Return the (x, y) coordinate for the center point of the cell that contains the specified text.  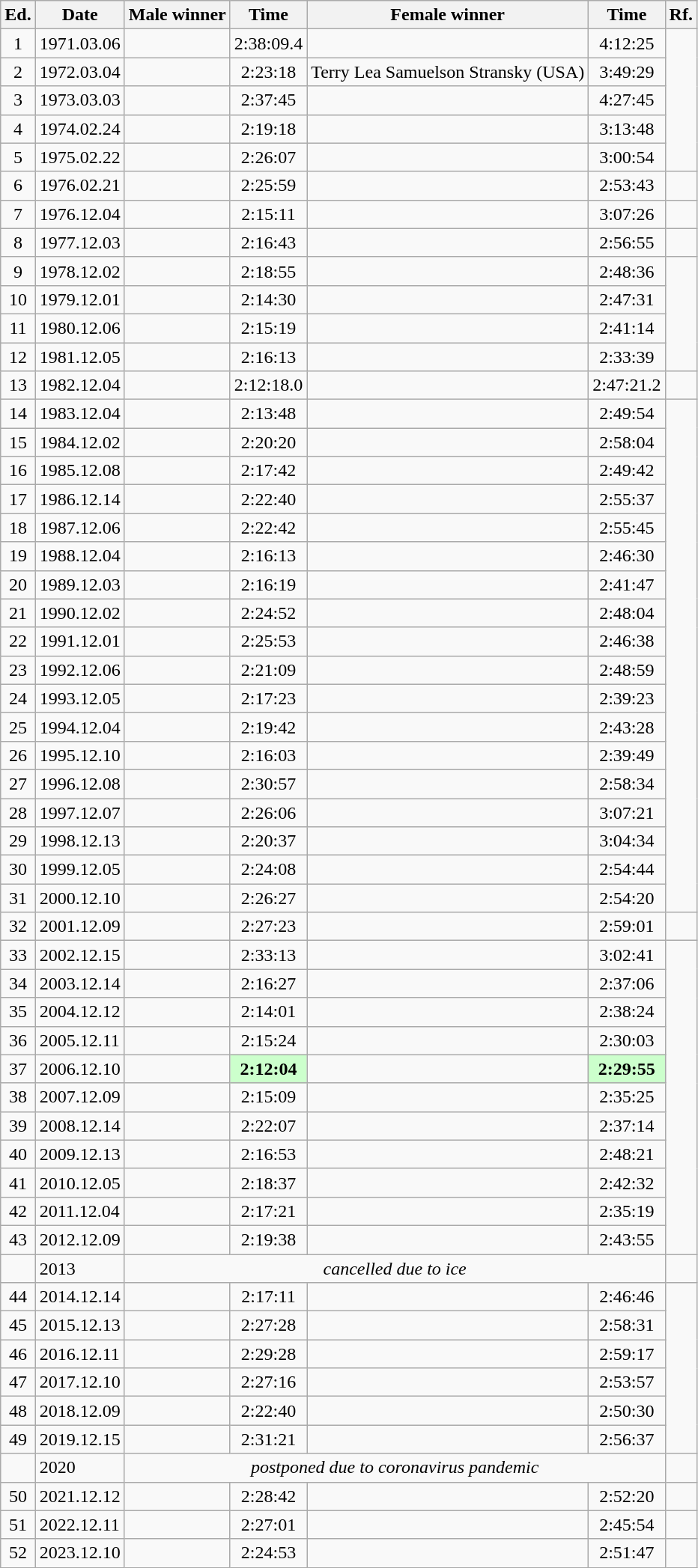
2:33:39 (627, 357)
1996.12.08 (79, 784)
2:29:28 (268, 1354)
2:33:13 (268, 955)
1985.12.08 (79, 471)
1976.12.04 (79, 214)
2:15:09 (268, 1097)
2:37:06 (627, 983)
Male winner (177, 15)
2:43:55 (627, 1239)
2:55:45 (627, 528)
30 (18, 870)
2:18:37 (268, 1183)
2:20:37 (268, 841)
3:13:48 (627, 129)
2:56:55 (627, 242)
1991.12.01 (79, 641)
8 (18, 242)
9 (18, 271)
3:49:29 (627, 72)
2:42:32 (627, 1183)
2:46:30 (627, 556)
12 (18, 357)
13 (18, 385)
1975.02.22 (79, 157)
2016.12.11 (79, 1354)
1992.12.06 (79, 670)
45 (18, 1326)
2004.12.12 (79, 1012)
2:19:42 (268, 727)
4:12:25 (627, 43)
51 (18, 1525)
2:35:19 (627, 1211)
2:53:43 (627, 186)
1983.12.04 (79, 414)
2:54:44 (627, 870)
3:00:54 (627, 157)
1997.12.07 (79, 812)
2006.12.10 (79, 1069)
16 (18, 471)
40 (18, 1154)
1974.02.24 (79, 129)
2:31:21 (268, 1439)
2:26:07 (268, 157)
1977.12.03 (79, 242)
46 (18, 1354)
2:27:23 (268, 927)
1987.12.06 (79, 528)
2:41:47 (627, 585)
2:48:59 (627, 670)
2:26:06 (268, 812)
2:25:53 (268, 641)
25 (18, 727)
2:22:07 (268, 1126)
18 (18, 528)
35 (18, 1012)
2012.12.09 (79, 1239)
3:07:21 (627, 812)
6 (18, 186)
10 (18, 299)
2:24:53 (268, 1553)
Terry Lea Samuelson Stransky (USA) (448, 72)
22 (18, 641)
39 (18, 1126)
2:47:21.2 (627, 385)
3 (18, 100)
47 (18, 1382)
2:58:04 (627, 442)
32 (18, 927)
2:29:55 (627, 1069)
19 (18, 556)
2:16:53 (268, 1154)
2:54:20 (627, 898)
2:53:57 (627, 1382)
3:07:26 (627, 214)
1993.12.05 (79, 698)
33 (18, 955)
2:38:09.4 (268, 43)
36 (18, 1040)
52 (18, 1553)
37 (18, 1069)
2:20:20 (268, 442)
44 (18, 1297)
2002.12.15 (79, 955)
3:04:34 (627, 841)
1994.12.04 (79, 727)
2:15:19 (268, 328)
2:58:34 (627, 784)
29 (18, 841)
3:02:41 (627, 955)
2013 (79, 1269)
26 (18, 755)
2:27:28 (268, 1326)
14 (18, 414)
2:39:23 (627, 698)
2:48:21 (627, 1154)
5 (18, 157)
11 (18, 328)
2:23:18 (268, 72)
2014.12.14 (79, 1297)
2:48:36 (627, 271)
2:39:49 (627, 755)
43 (18, 1239)
2:26:27 (268, 898)
24 (18, 698)
Rf. (681, 15)
20 (18, 585)
48 (18, 1411)
31 (18, 898)
1995.12.10 (79, 755)
2:21:09 (268, 670)
2001.12.09 (79, 927)
2023.12.10 (79, 1553)
2:24:52 (268, 613)
2:51:47 (627, 1553)
2:15:24 (268, 1040)
2:27:01 (268, 1525)
2:48:04 (627, 613)
2:18:55 (268, 271)
1971.03.06 (79, 43)
21 (18, 613)
7 (18, 214)
2010.12.05 (79, 1183)
2:46:46 (627, 1297)
2:14:30 (268, 299)
2:47:31 (627, 299)
2:45:54 (627, 1525)
2:13:48 (268, 414)
2:27:16 (268, 1382)
2:49:54 (627, 414)
17 (18, 499)
41 (18, 1183)
2:25:59 (268, 186)
2:38:24 (627, 1012)
Date (79, 15)
2007.12.09 (79, 1097)
2:12:04 (268, 1069)
4:27:45 (627, 100)
2:55:37 (627, 499)
2000.12.10 (79, 898)
2:22:42 (268, 528)
1984.12.02 (79, 442)
1998.12.13 (79, 841)
2:19:18 (268, 129)
2:19:38 (268, 1239)
2 (18, 72)
2:59:01 (627, 927)
2017.12.10 (79, 1382)
2:17:42 (268, 471)
2019.12.15 (79, 1439)
1980.12.06 (79, 328)
1999.12.05 (79, 870)
23 (18, 670)
50 (18, 1496)
Ed. (18, 15)
2022.12.11 (79, 1525)
1976.02.21 (79, 186)
2:43:28 (627, 727)
1972.03.04 (79, 72)
1982.12.04 (79, 385)
1 (18, 43)
2021.12.12 (79, 1496)
2:15:11 (268, 214)
2:41:14 (627, 328)
postponed due to coronavirus pandemic (395, 1468)
2015.12.13 (79, 1326)
1988.12.04 (79, 556)
2:17:23 (268, 698)
15 (18, 442)
2:12:18.0 (268, 385)
2:37:45 (268, 100)
2:52:20 (627, 1496)
1973.03.03 (79, 100)
2:17:21 (268, 1211)
2009.12.13 (79, 1154)
2:17:11 (268, 1297)
2:46:38 (627, 641)
2003.12.14 (79, 983)
2005.12.11 (79, 1040)
4 (18, 129)
1981.12.05 (79, 357)
2:58:31 (627, 1326)
2020 (79, 1468)
2:50:30 (627, 1411)
34 (18, 983)
2:30:57 (268, 784)
2:59:17 (627, 1354)
2:49:42 (627, 471)
42 (18, 1211)
2008.12.14 (79, 1126)
49 (18, 1439)
1979.12.01 (79, 299)
2:14:01 (268, 1012)
cancelled due to ice (395, 1269)
2:37:14 (627, 1126)
1978.12.02 (79, 271)
Female winner (448, 15)
2:16:43 (268, 242)
2:24:08 (268, 870)
2:16:19 (268, 585)
2:35:25 (627, 1097)
2:28:42 (268, 1496)
2:56:37 (627, 1439)
2:16:03 (268, 755)
1989.12.03 (79, 585)
27 (18, 784)
38 (18, 1097)
2:16:27 (268, 983)
2018.12.09 (79, 1411)
2011.12.04 (79, 1211)
2:30:03 (627, 1040)
1986.12.14 (79, 499)
28 (18, 812)
1990.12.02 (79, 613)
